Provide the [X, Y] coordinate of the cell's center where the given text is located.  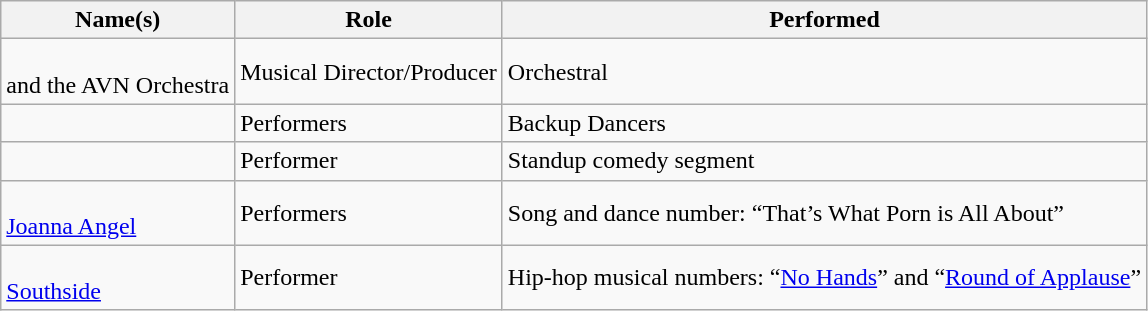
Performed [824, 20]
Joanna Angel [118, 212]
Role [369, 20]
Song and dance number: “That’s What Porn is All About” [824, 212]
Musical Director/Producer [369, 72]
Hip-hop musical numbers: “No Hands” and “Round of Applause” [824, 278]
Backup Dancers [824, 123]
Name(s) [118, 20]
and the AVN Orchestra [118, 72]
Standup comedy segment [824, 161]
Southside [118, 278]
Orchestral [824, 72]
